Provide the [X, Y] coordinate of the cell's center where the given text is located.  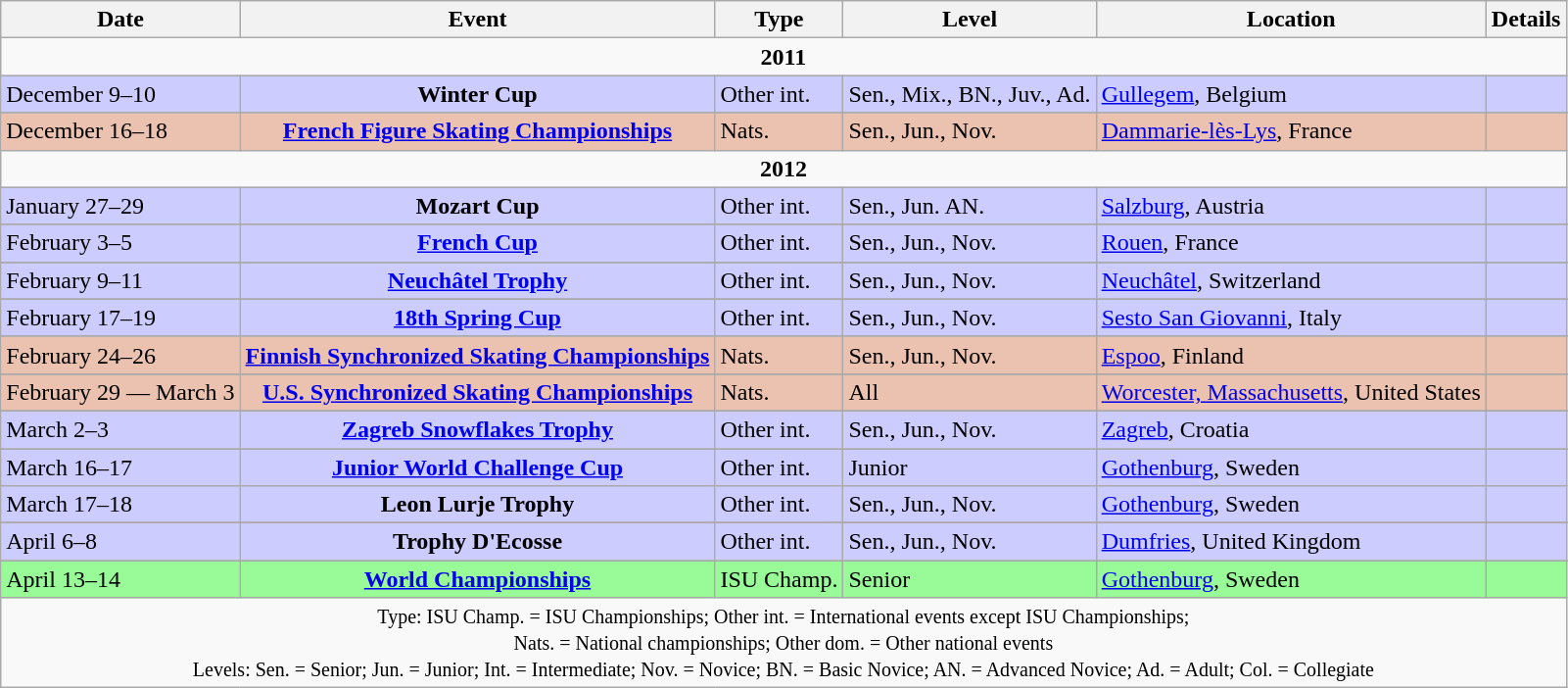
Trophy D'Ecosse [478, 542]
December 9–10 [120, 94]
Neuchâtel, Switzerland [1291, 280]
Mozart Cup [478, 206]
U.S. Synchronized Skating Championships [478, 392]
December 16–18 [120, 131]
Type [780, 20]
Dammarie-lès-Lys, France [1291, 131]
April 13–14 [120, 579]
ISU Champ. [780, 579]
February 3–5 [120, 243]
French Cup [478, 243]
Gullegem, Belgium [1291, 94]
Worcester, Massachusetts, United States [1291, 392]
Details [1526, 20]
Event [478, 20]
Espoo, Finland [1291, 355]
18th Spring Cup [478, 318]
Rouen, France [1291, 243]
Zagreb, Croatia [1291, 429]
Salzburg, Austria [1291, 206]
February 9–11 [120, 280]
2011 [784, 57]
Level [970, 20]
Senior [970, 579]
Junior World Challenge Cup [478, 467]
Neuchâtel Trophy [478, 280]
Sen., Jun. AN. [970, 206]
2012 [784, 169]
Date [120, 20]
February 17–19 [120, 318]
French Figure Skating Championships [478, 131]
Junior [970, 467]
April 6–8 [120, 542]
Location [1291, 20]
All [970, 392]
Zagreb Snowflakes Trophy [478, 429]
February 24–26 [120, 355]
Leon Lurje Trophy [478, 505]
Winter Cup [478, 94]
March 16–17 [120, 467]
Dumfries, United Kingdom [1291, 542]
March 17–18 [120, 505]
Sesto San Giovanni, Italy [1291, 318]
March 2–3 [120, 429]
January 27–29 [120, 206]
World Championships [478, 579]
February 29 — March 3 [120, 392]
Sen., Mix., BN., Juv., Ad. [970, 94]
Finnish Synchronized Skating Championships [478, 355]
